Capture the cell that displays the provided text and extract its (X, Y) central coordinate. 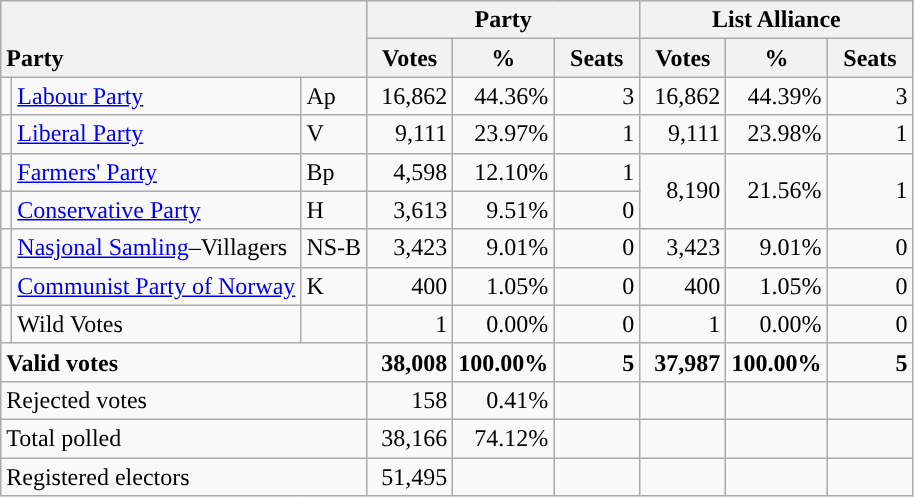
44.36% (504, 96)
Rejected votes (184, 400)
74.12% (504, 438)
4,598 (410, 172)
List Alliance (776, 20)
Wild Votes (156, 324)
Bp (334, 172)
K (334, 286)
Communist Party of Norway (156, 286)
Labour Party (156, 96)
23.97% (504, 134)
38,166 (410, 438)
9.51% (504, 210)
Liberal Party (156, 134)
Valid votes (184, 362)
0.41% (504, 400)
44.39% (776, 96)
158 (410, 400)
3,613 (410, 210)
Nasjonal Samling–Villagers (156, 248)
NS-B (334, 248)
H (334, 210)
21.56% (776, 191)
51,495 (410, 477)
38,008 (410, 362)
Ap (334, 96)
8,190 (683, 191)
23.98% (776, 134)
12.10% (504, 172)
Conservative Party (156, 210)
V (334, 134)
Total polled (184, 438)
37,987 (683, 362)
Farmers' Party (156, 172)
Registered electors (184, 477)
